Extract the (x, y) coordinate from the center of the cell holding the provided text.  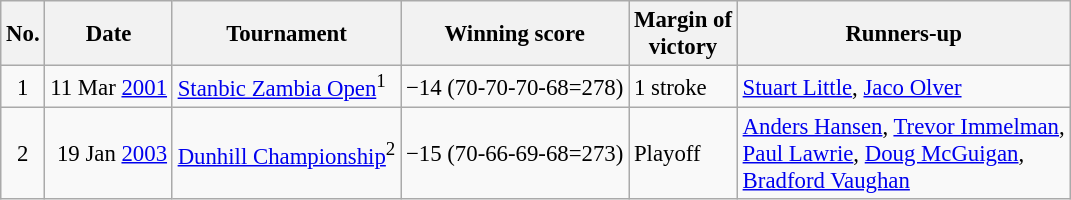
−15 (70-66-69-68=273) (515, 154)
1 (23, 87)
Winning score (515, 34)
Anders Hansen, Trevor Immelman, Paul Lawrie, Doug McGuigan, Bradford Vaughan (904, 154)
Margin ofvictory (684, 34)
Runners-up (904, 34)
Stuart Little, Jaco Olver (904, 87)
11 Mar 2001 (108, 87)
Date (108, 34)
Tournament (286, 34)
No. (23, 34)
Playoff (684, 154)
1 stroke (684, 87)
Dunhill Championship2 (286, 154)
19 Jan 2003 (108, 154)
2 (23, 154)
Stanbic Zambia Open1 (286, 87)
−14 (70-70-70-68=278) (515, 87)
